Pinpoint the cell where the given text exists, returning its [X, Y] midpoint coordinate. 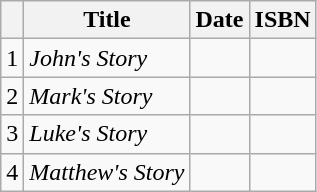
Luke's Story [107, 134]
1 [12, 58]
Mark's Story [107, 96]
Title [107, 20]
Matthew's Story [107, 172]
Date [220, 20]
3 [12, 134]
2 [12, 96]
4 [12, 172]
John's Story [107, 58]
ISBN [282, 20]
